Capture the cell that displays the provided text and extract its [X, Y] central coordinate. 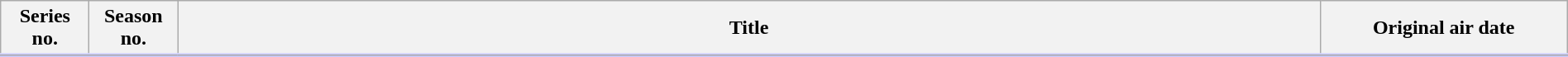
Season no. [134, 28]
Original air date [1444, 28]
Series no. [45, 28]
Title [749, 28]
